Extract the (X, Y) coordinate from the center of the cell holding the provided text.  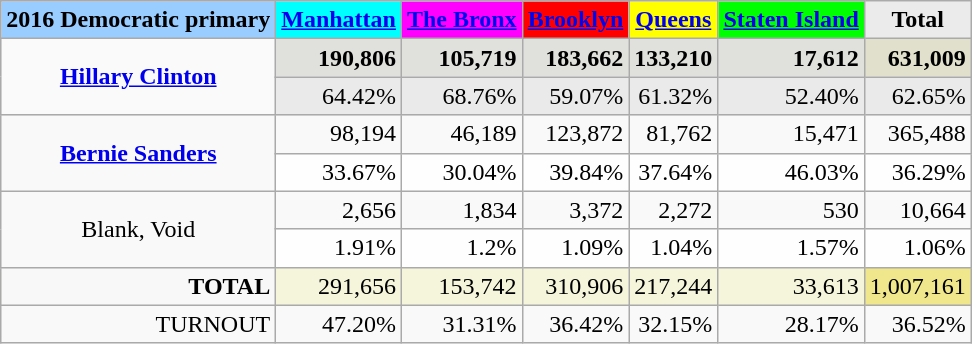
530 (791, 210)
36.29% (918, 172)
37.64% (674, 172)
32.15% (674, 324)
33,613 (791, 286)
123,872 (576, 134)
62.65% (918, 96)
39.84% (576, 172)
1,007,161 (918, 286)
133,210 (674, 58)
217,244 (674, 286)
310,906 (576, 286)
30.04% (462, 172)
52.40% (791, 96)
1.91% (339, 248)
190,806 (339, 58)
1.57% (791, 248)
Blank, Void (138, 229)
47.20% (339, 324)
2,656 (339, 210)
15,471 (791, 134)
Total (918, 20)
1.06% (918, 248)
46,189 (462, 134)
Bernie Sanders (138, 153)
46.03% (791, 172)
2,272 (674, 210)
2016 Democratic primary (138, 20)
68.76% (462, 96)
291,656 (339, 286)
28.17% (791, 324)
59.07% (576, 96)
98,194 (339, 134)
1.09% (576, 248)
Staten Island (791, 20)
Hillary Clinton (138, 77)
36.42% (576, 324)
Manhattan (339, 20)
105,719 (462, 58)
1.04% (674, 248)
3,372 (576, 210)
1.2% (462, 248)
183,662 (576, 58)
365,488 (918, 134)
Queens (674, 20)
TOTAL (138, 286)
17,612 (791, 58)
31.31% (462, 324)
36.52% (918, 324)
The Bronx (462, 20)
631,009 (918, 58)
153,742 (462, 286)
61.32% (674, 96)
33.67% (339, 172)
Brooklyn (576, 20)
10,664 (918, 210)
TURNOUT (138, 324)
64.42% (339, 96)
1,834 (462, 210)
81,762 (674, 134)
